Find where the given text appears and provide that cell's center as (x, y) coordinate. 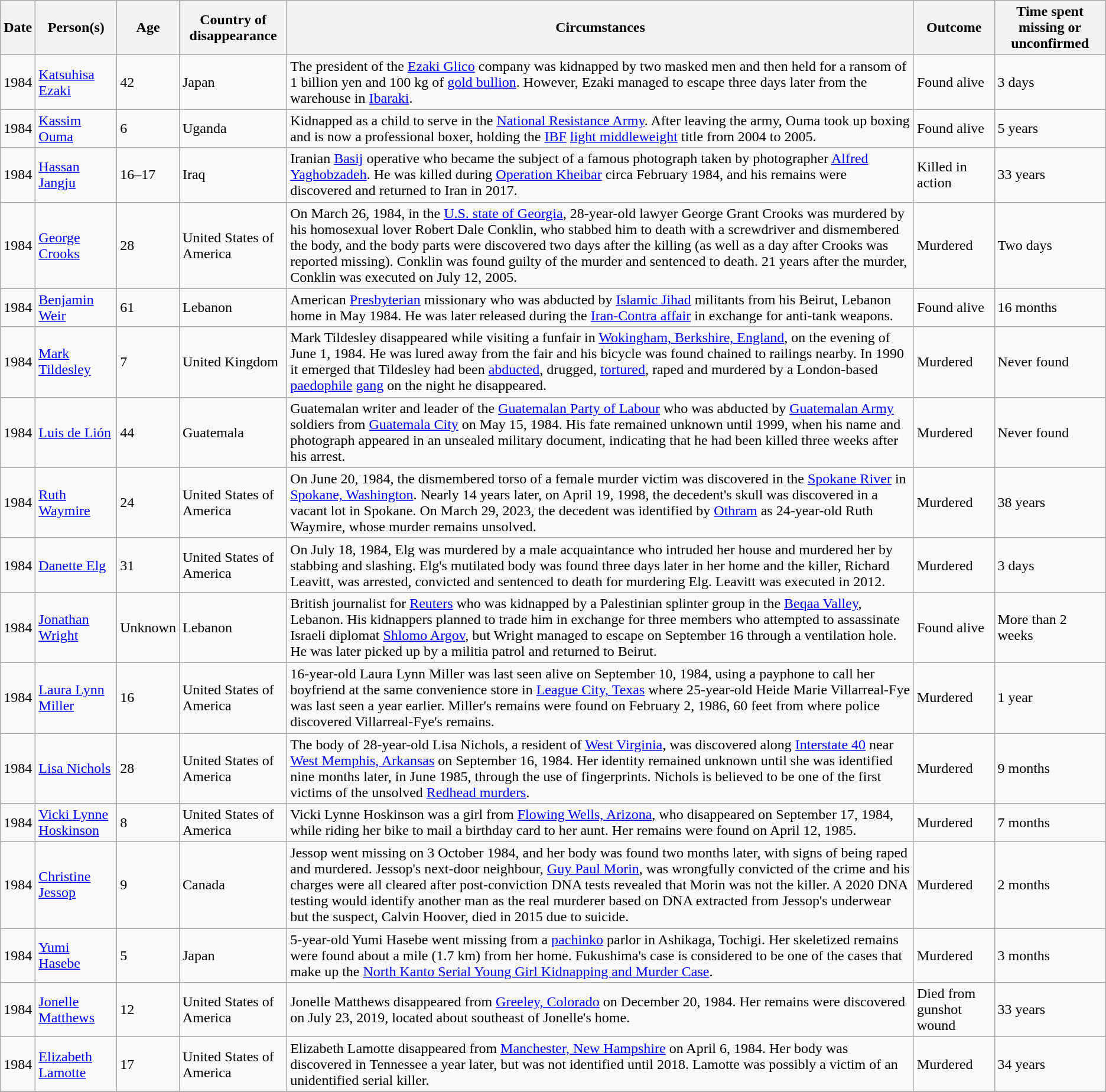
Luis de Lión (76, 433)
Date (18, 28)
Time spent missing or unconfirmed (1050, 28)
George Crooks (76, 245)
United Kingdom (233, 362)
Died from gunshot wound (954, 1010)
Benjamin Weir (76, 307)
Christine Jessop (76, 885)
Uganda (233, 129)
17 (148, 1064)
Katsuhisa Ezaki (76, 82)
5 years (1050, 129)
Elizabeth Lamotte (76, 1064)
Ruth Waymire (76, 502)
Person(s) (76, 28)
Killed in action (954, 175)
Circumstances (600, 28)
9 (148, 885)
Unknown (148, 628)
Jonathan Wright (76, 628)
8 (148, 823)
3 months (1050, 955)
Vicki Lynne Hoskinson (76, 823)
Hassan Jangju (76, 175)
Mark Tildesley (76, 362)
Kassim Ouma (76, 129)
34 years (1050, 1064)
Laura Lynn Miller (76, 697)
44 (148, 433)
7 (148, 362)
61 (148, 307)
12 (148, 1010)
Age (148, 28)
16–17 (148, 175)
9 months (1050, 768)
31 (148, 565)
6 (148, 129)
2 months (1050, 885)
Yumi Hasebe (76, 955)
Country of disappearance (233, 28)
Danette Elg (76, 565)
24 (148, 502)
Canada (233, 885)
5 (148, 955)
16 months (1050, 307)
42 (148, 82)
Iraq (233, 175)
38 years (1050, 502)
Jonelle Matthews (76, 1010)
Outcome (954, 28)
7 months (1050, 823)
Lisa Nichols (76, 768)
Guatemala (233, 433)
Two days (1050, 245)
16 (148, 697)
1 year (1050, 697)
More than 2 weeks (1050, 628)
